Detect which cell encompasses the target text, then output its [x, y] center coordinate. 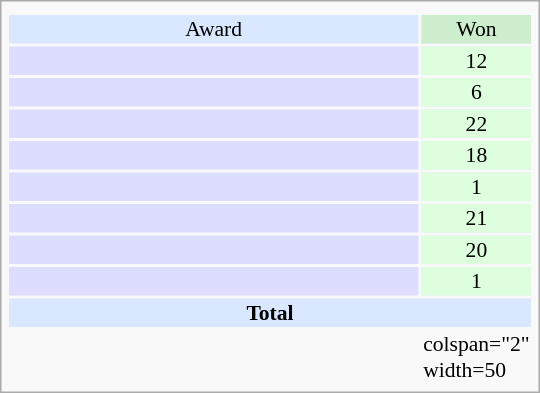
Award [214, 29]
12 [477, 60]
Won [477, 29]
Total [270, 312]
colspan="2" width=50 [477, 357]
18 [477, 155]
6 [477, 92]
22 [477, 123]
21 [477, 218]
20 [477, 249]
